Pinpoint the cell where the given text exists, returning its [x, y] midpoint coordinate. 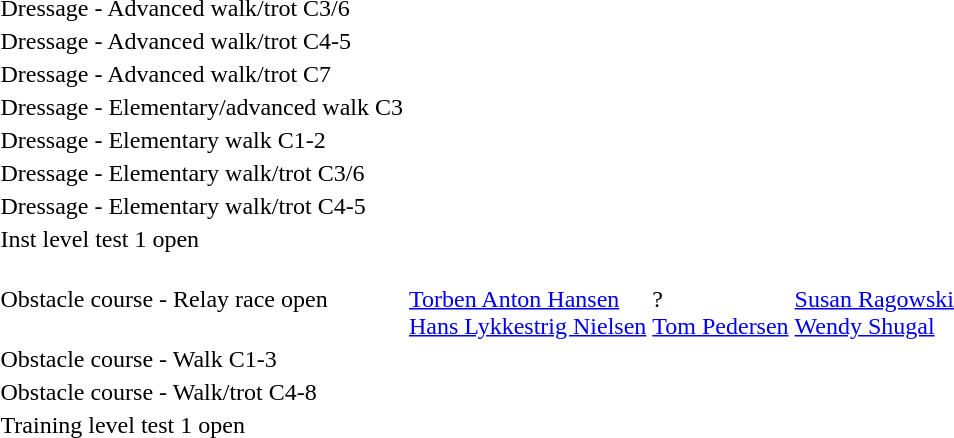
? Tom Pedersen [720, 299]
Torben Anton Hansen Hans Lykkestrig Nielsen [528, 299]
